Capture the cell that displays the provided text and extract its (x, y) central coordinate. 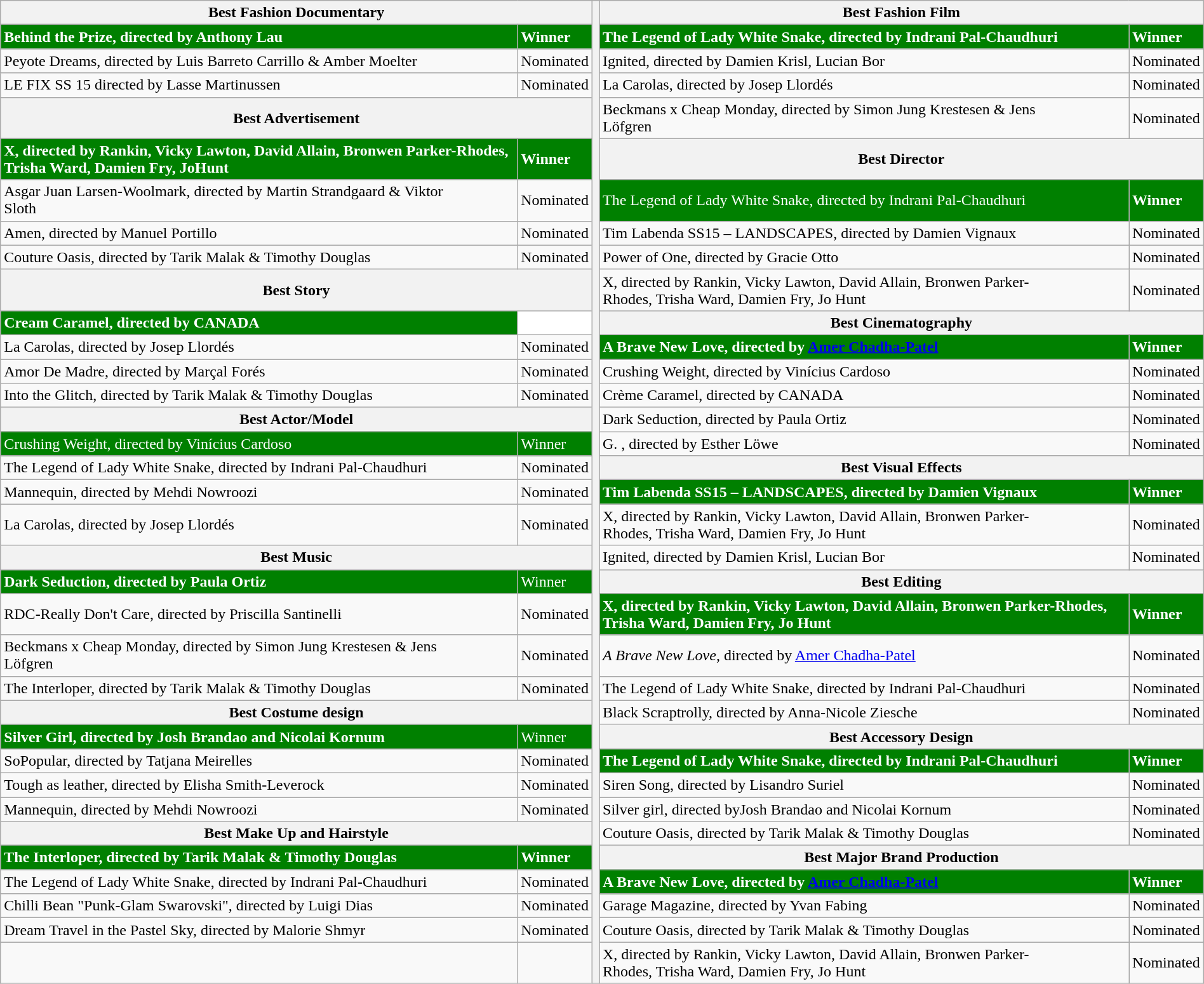
G. , directed by Esther Löwe (864, 444)
Behind the Prize, directed by Anthony Lau (259, 37)
Best Director (902, 159)
Garage Magazine, directed by Yvan Fabing (864, 906)
Chilli Bean "Punk-Glam Swarovski", directed by Luigi Dias (259, 906)
Best Music (297, 557)
Best Visual Effects (902, 468)
Amor De Madre, directed by Marçal Forés (259, 371)
Siren Song, directed by Lisandro Suriel (864, 785)
SoPopular, directed by Tatjana Meirelles (259, 761)
Amen, directed by Manuel Portillo (259, 233)
Best Make Up and Hairstyle (297, 834)
Best Major Brand Production (902, 858)
Best Costume design (297, 712)
RDC-Really Don't Care, directed by Priscilla Santinelli (259, 615)
Best Actor/Model (297, 420)
X, directed by Rankin, Vicky Lawton, David Allain, Bronwen Parker-Rhodes, Trisha Ward, Damien Fry, JoHunt (259, 159)
Asgar Juan Larsen-Woolmark, directed by Martin Strandgaard & ViktorSloth (259, 201)
Best Cinematography (902, 322)
Best Advertisement (297, 118)
Black Scraptrolly, directed by Anna-Nicole Ziesche (864, 712)
Best Fashion Film (902, 13)
Cream Caramel, directed by CANADA (259, 322)
Into the Glitch, directed by Tarik Malak & Timothy Douglas (259, 396)
Best Editing (902, 582)
Best Accessory Design (902, 736)
Peyote Dreams, directed by Luis Barreto Carrillo & Amber Moelter (259, 61)
Dream Travel in the Pastel Sky, directed by Malorie Shmyr (259, 930)
Best Fashion Documentary (297, 13)
LE FIX SS 15 directed by Lasse Martinussen (259, 85)
Best Story (297, 289)
Tough as leather, directed by Elisha Smith-Leverock (259, 785)
Power of One, directed by Gracie Otto (864, 257)
Silver girl, directed byJosh Brandao and Nicolai Kornum (864, 809)
Crème Caramel, directed by CANADA (864, 396)
Silver Girl, directed by Josh Brandao and Nicolai Kornum (259, 736)
